From the cell containing the given text, extract its center point as [x, y] coordinate. 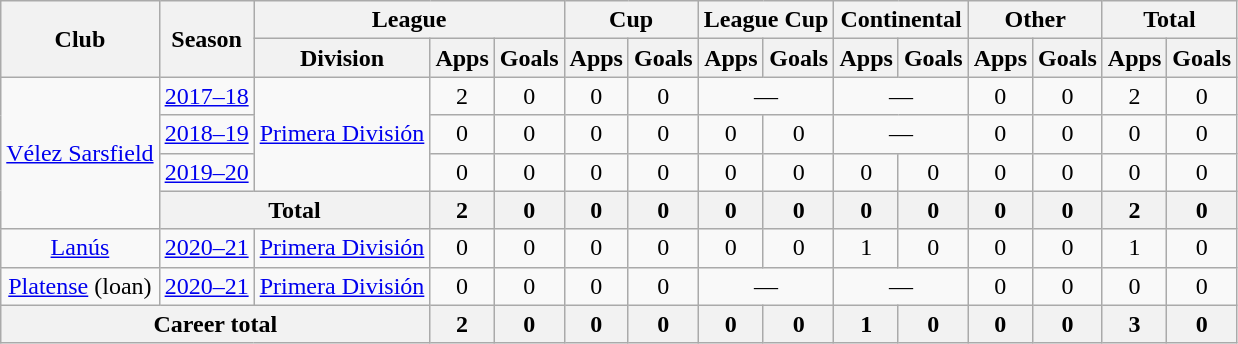
League Cup [766, 20]
2019–20 [206, 172]
Lanús [80, 248]
3 [1134, 324]
Division [342, 58]
Cup [631, 20]
2018–19 [206, 134]
Career total [216, 324]
Vélez Sarsfield [80, 153]
Season [206, 39]
Club [80, 39]
League [409, 20]
2017–18 [206, 96]
Platense (loan) [80, 286]
Continental [901, 20]
Other [1035, 20]
